From the cell containing the given text, extract its center point as [x, y] coordinate. 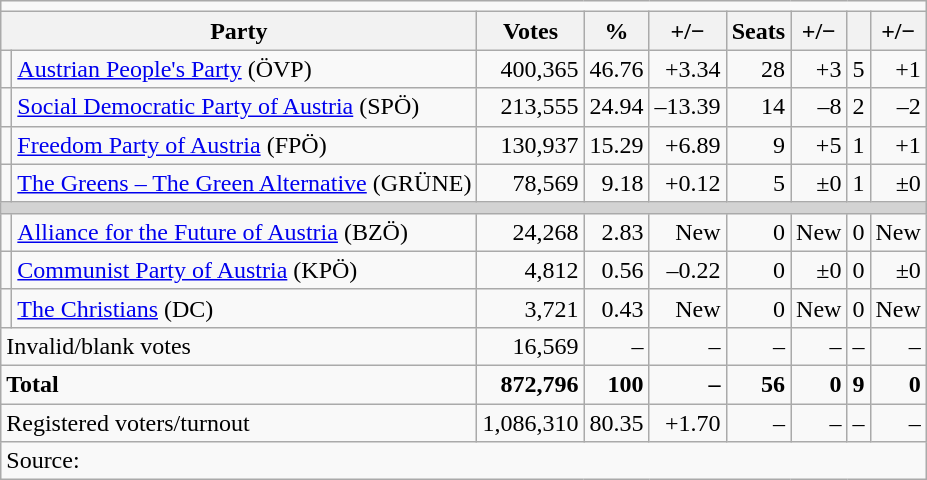
16,569 [530, 346]
4,812 [530, 270]
2.83 [616, 232]
9.18 [616, 183]
The Greens – The Green Alternative (GRÜNE) [244, 183]
28 [758, 69]
80.35 [616, 423]
130,937 [530, 145]
213,555 [530, 107]
+3.34 [688, 69]
–13.39 [688, 107]
2 [858, 107]
100 [616, 384]
The Christians (DC) [244, 308]
+6.89 [688, 145]
+5 [819, 145]
Austrian People's Party (ÖVP) [244, 69]
24,268 [530, 232]
15.29 [616, 145]
Votes [530, 31]
872,796 [530, 384]
1,086,310 [530, 423]
3,721 [530, 308]
Invalid/blank votes [239, 346]
+1.70 [688, 423]
Freedom Party of Austria (FPÖ) [244, 145]
24.94 [616, 107]
0.43 [616, 308]
56 [758, 384]
46.76 [616, 69]
Social Democratic Party of Austria (SPÖ) [244, 107]
Total [239, 384]
% [616, 31]
–2 [898, 107]
0.56 [616, 270]
Party [239, 31]
–0.22 [688, 270]
14 [758, 107]
Communist Party of Austria (KPÖ) [244, 270]
Registered voters/turnout [239, 423]
+0.12 [688, 183]
78,569 [530, 183]
+3 [819, 69]
400,365 [530, 69]
Alliance for the Future of Austria (BZÖ) [244, 232]
Source: [464, 461]
Seats [758, 31]
–8 [819, 107]
